Locate the cell with the specified text and output its [X, Y] center coordinate. 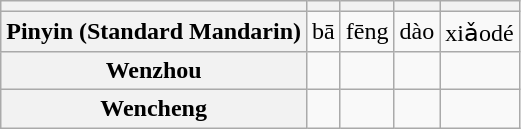
Pinyin (Standard Mandarin) [154, 32]
fēng [367, 32]
Wencheng [154, 108]
xiǎodé [480, 32]
dào [417, 32]
bā [324, 32]
Wenzhou [154, 70]
